Determine the (x, y) coordinate at the center of the cell enclosing the given text.  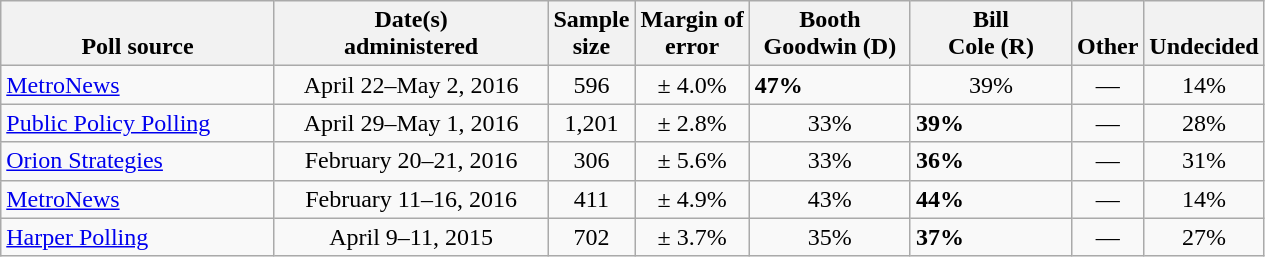
± 4.9% (692, 199)
± 5.6% (692, 161)
Public Policy Polling (138, 123)
± 4.0% (692, 85)
April 29–May 1, 2016 (411, 123)
47% (830, 85)
± 3.7% (692, 237)
702 (592, 237)
± 2.8% (692, 123)
Orion Strategies (138, 161)
Samplesize (592, 34)
Harper Polling (138, 237)
31% (1204, 161)
BoothGoodwin (D) (830, 34)
1,201 (592, 123)
Undecided (1204, 34)
April 22–May 2, 2016 (411, 85)
February 20–21, 2016 (411, 161)
Margin oferror (692, 34)
Poll source (138, 34)
43% (830, 199)
44% (990, 199)
27% (1204, 237)
35% (830, 237)
36% (990, 161)
411 (592, 199)
February 11–16, 2016 (411, 199)
Date(s)administered (411, 34)
April 9–11, 2015 (411, 237)
28% (1204, 123)
596 (592, 85)
Other (1107, 34)
306 (592, 161)
37% (990, 237)
BillCole (R) (990, 34)
